From the cell containing the given text, extract its center point as [X, Y] coordinate. 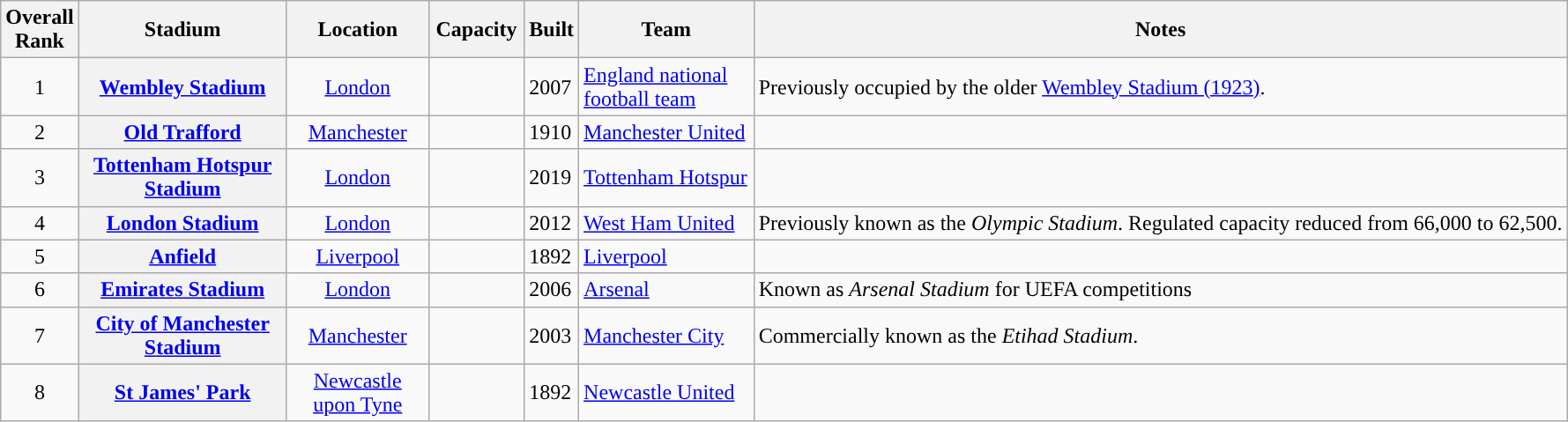
5 [40, 256]
West Ham United [666, 223]
St James' Park [182, 393]
6 [40, 290]
Newcastle upon Tyne [358, 393]
Manchester United [666, 132]
Capacity [476, 30]
City of Manchester Stadium [182, 335]
Previously known as the Olympic Stadium. Regulated capacity reduced from 66,000 to 62,500. [1160, 223]
7 [40, 335]
Overall Rank [40, 30]
Team [666, 30]
Manchester City [666, 335]
Emirates Stadium [182, 290]
2006 [552, 290]
1910 [552, 132]
Arsenal [666, 290]
2 [40, 132]
Commercially known as the Etihad Stadium. [1160, 335]
2003 [552, 335]
Old Trafford [182, 132]
Wembley Stadium [182, 86]
1 [40, 86]
2012 [552, 223]
Built [552, 30]
Location [358, 30]
8 [40, 393]
Notes [1160, 30]
Previously occupied by the older Wembley Stadium (1923). [1160, 86]
Anfield [182, 256]
Newcastle United [666, 393]
2019 [552, 178]
2007 [552, 86]
England national football team [666, 86]
Tottenham Hotspur Stadium [182, 178]
London Stadium [182, 223]
Known as Arsenal Stadium for UEFA competitions [1160, 290]
3 [40, 178]
Stadium [182, 30]
4 [40, 223]
Tottenham Hotspur [666, 178]
